Return the (X, Y) coordinate for the center point of the cell that contains the specified text.  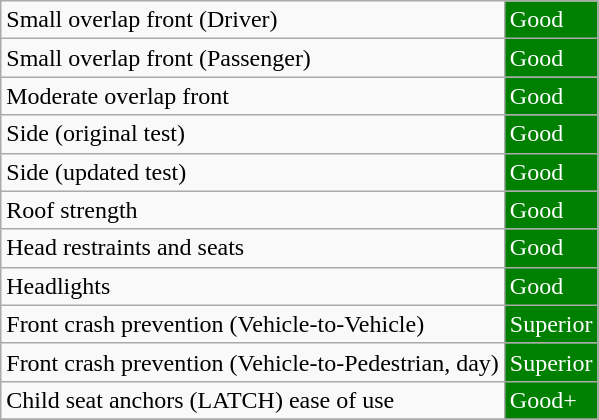
Head restraints and seats (253, 248)
Child seat anchors (LATCH) ease of use (253, 400)
Good+ (551, 400)
Small overlap front (Driver) (253, 20)
Moderate overlap front (253, 96)
Small overlap front (Passenger) (253, 58)
Front crash prevention (Vehicle-to-Pedestrian, day) (253, 362)
Side (original test) (253, 134)
Roof strength (253, 210)
Front crash prevention (Vehicle-to-Vehicle) (253, 324)
Side (updated test) (253, 172)
Headlights (253, 286)
